Scan for the cell matching the given text and deliver its [X, Y] coordinate at center. 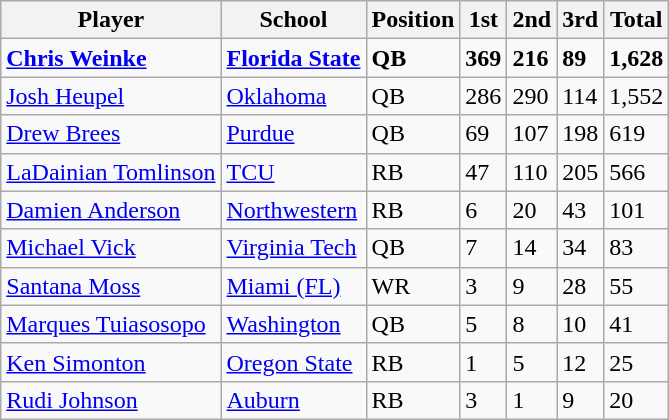
12 [580, 362]
1,628 [636, 58]
Santana Moss [111, 286]
Rudi Johnson [111, 400]
Northwestern [294, 210]
Michael Vick [111, 248]
25 [636, 362]
WR [413, 286]
205 [580, 172]
Total [636, 20]
Oregon State [294, 362]
Drew Brees [111, 134]
34 [580, 248]
101 [636, 210]
Florida State [294, 58]
369 [484, 58]
1st [484, 20]
School [294, 20]
41 [636, 324]
89 [580, 58]
Josh Heupel [111, 96]
Purdue [294, 134]
Position [413, 20]
47 [484, 172]
LaDainian Tomlinson [111, 172]
7 [484, 248]
Chris Weinke [111, 58]
Oklahoma [294, 96]
8 [532, 324]
107 [532, 134]
1,552 [636, 96]
6 [484, 210]
619 [636, 134]
Miami (FL) [294, 286]
566 [636, 172]
83 [636, 248]
2nd [532, 20]
55 [636, 286]
69 [484, 134]
Damien Anderson [111, 210]
28 [580, 286]
Washington [294, 324]
3rd [580, 20]
Marques Tuiasosopo [111, 324]
286 [484, 96]
Auburn [294, 400]
14 [532, 248]
Player [111, 20]
43 [580, 210]
Ken Simonton [111, 362]
110 [532, 172]
TCU [294, 172]
Virginia Tech [294, 248]
10 [580, 324]
198 [580, 134]
114 [580, 96]
290 [532, 96]
216 [532, 58]
